Find where the given text appears and provide that cell's center as (x, y) coordinate. 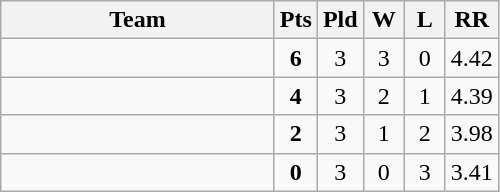
3.41 (472, 172)
6 (296, 58)
Pld (340, 20)
4.42 (472, 58)
Team (138, 20)
Pts (296, 20)
4 (296, 96)
4.39 (472, 96)
RR (472, 20)
W (384, 20)
L (424, 20)
3.98 (472, 134)
